Detect which cell encompasses the target text, then output its [x, y] center coordinate. 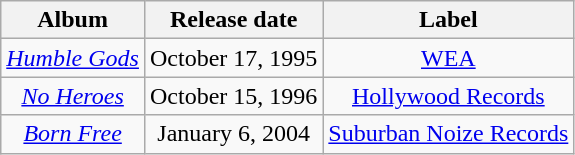
January 6, 2004 [233, 134]
Hollywood Records [448, 96]
Release date [233, 20]
No Heroes [73, 96]
WEA [448, 58]
Label [448, 20]
Suburban Noize Records [448, 134]
Humble Gods [73, 58]
October 17, 1995 [233, 58]
October 15, 1996 [233, 96]
Album [73, 20]
Born Free [73, 134]
